Search for the cell housing the specified text and yield its (X, Y) center coordinate. 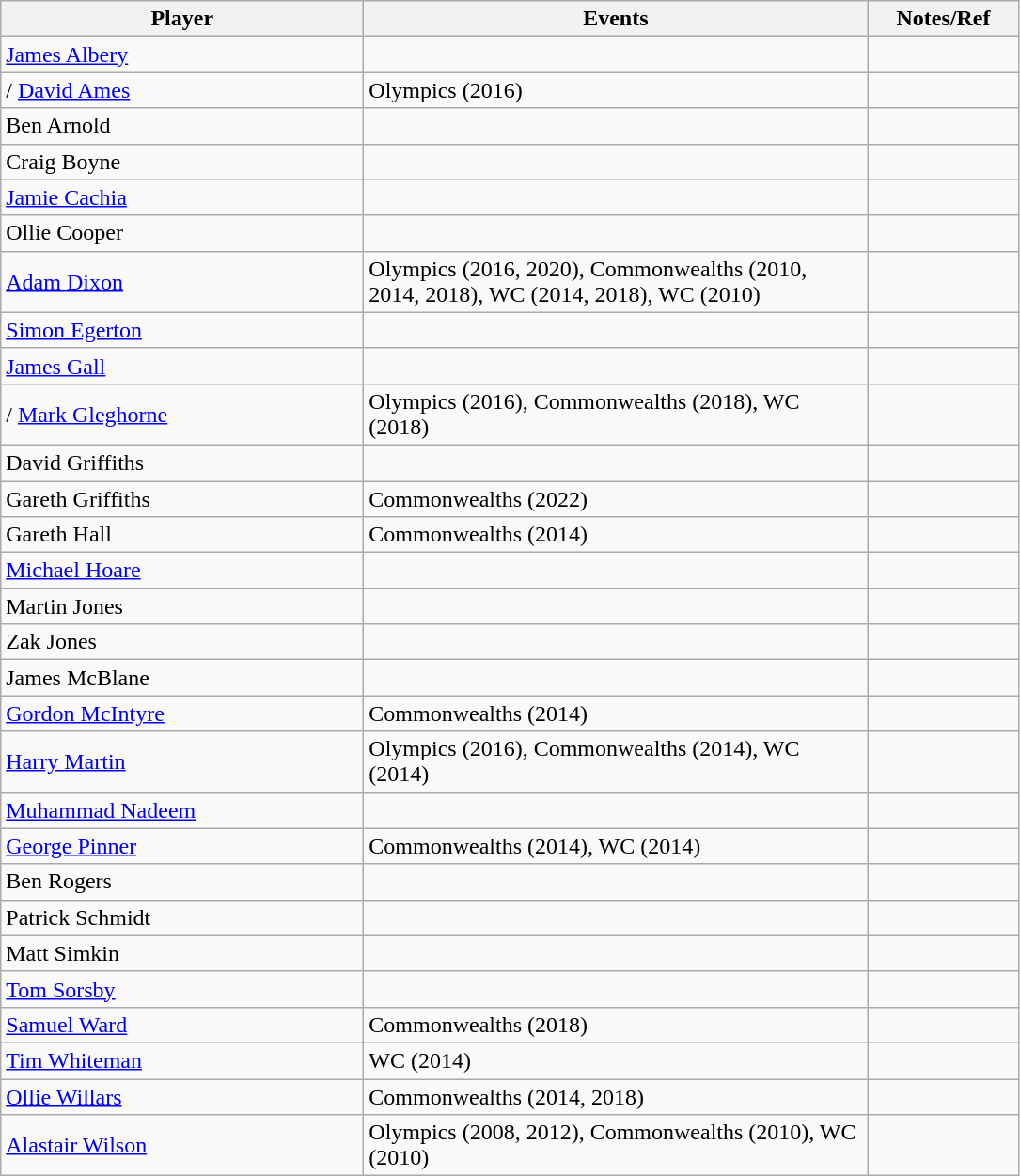
Michael Hoare (182, 571)
Adam Dixon (182, 282)
Harry Martin (182, 761)
Simon Egerton (182, 330)
Player (182, 19)
Jamie Cachia (182, 197)
Commonwealths (2022) (616, 499)
Gareth Griffiths (182, 499)
James Gall (182, 366)
Tom Sorsby (182, 989)
Matt Simkin (182, 953)
Ben Arnold (182, 126)
WC (2014) (616, 1060)
Tim Whiteman (182, 1060)
Alastair Wilson (182, 1145)
Olympics (2016, 2020), Commonwealths (2010, 2014, 2018), WC (2014, 2018), WC (2010) (616, 282)
Events (616, 19)
Commonwealths (2014), WC (2014) (616, 846)
Samuel Ward (182, 1025)
George Pinner (182, 846)
/ Mark Gleghorne (182, 414)
Ollie Willars (182, 1097)
Notes/Ref (944, 19)
Zak Jones (182, 642)
Olympics (2016), Commonwealths (2014), WC (2014) (616, 761)
Olympics (2008, 2012), Commonwealths (2010), WC (2010) (616, 1145)
/ David Ames (182, 90)
Ben Rogers (182, 882)
Craig Boyne (182, 162)
Ollie Cooper (182, 233)
Muhammad Nadeem (182, 810)
Commonwealths (2018) (616, 1025)
Olympics (2016), Commonwealths (2018), WC (2018) (616, 414)
Gareth Hall (182, 535)
James McBlane (182, 678)
David Griffiths (182, 463)
James Albery (182, 55)
Olympics (2016) (616, 90)
Patrick Schmidt (182, 917)
Martin Jones (182, 606)
Gordon McIntyre (182, 713)
Commonwealths (2014, 2018) (616, 1097)
